Identify which cell holds the provided text, then report its (x, y) central coordinate. 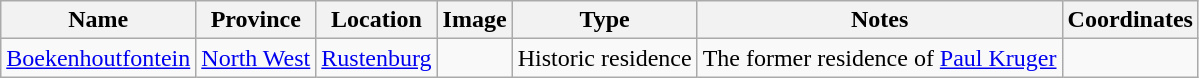
Historic residence (604, 58)
Type (604, 20)
Rustenburg (376, 58)
Province (256, 20)
Name (98, 20)
Coordinates (1130, 20)
Boekenhoutfontein (98, 58)
North West (256, 58)
Image (474, 20)
Location (376, 20)
The former residence of Paul Kruger (880, 58)
Notes (880, 20)
